Identify which cell holds the provided text, then report its (X, Y) central coordinate. 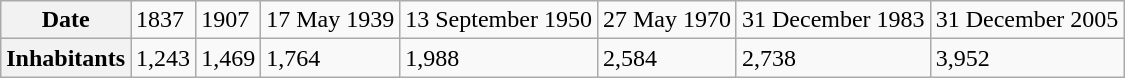
1,469 (228, 58)
31 December 1983 (833, 20)
1907 (228, 20)
2,738 (833, 58)
Inhabitants (66, 58)
1,988 (499, 58)
17 May 1939 (330, 20)
Date (66, 20)
2,584 (666, 58)
1,764 (330, 58)
31 December 2005 (1027, 20)
27 May 1970 (666, 20)
1837 (164, 20)
3,952 (1027, 58)
1,243 (164, 58)
13 September 1950 (499, 20)
